Search for the cell housing the specified text and yield its (x, y) center coordinate. 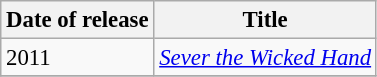
Date of release (78, 20)
Title (266, 20)
Sever the Wicked Hand (266, 58)
2011 (78, 58)
